For the text-containing cell, return its midpoint in [x, y] coordinate format. 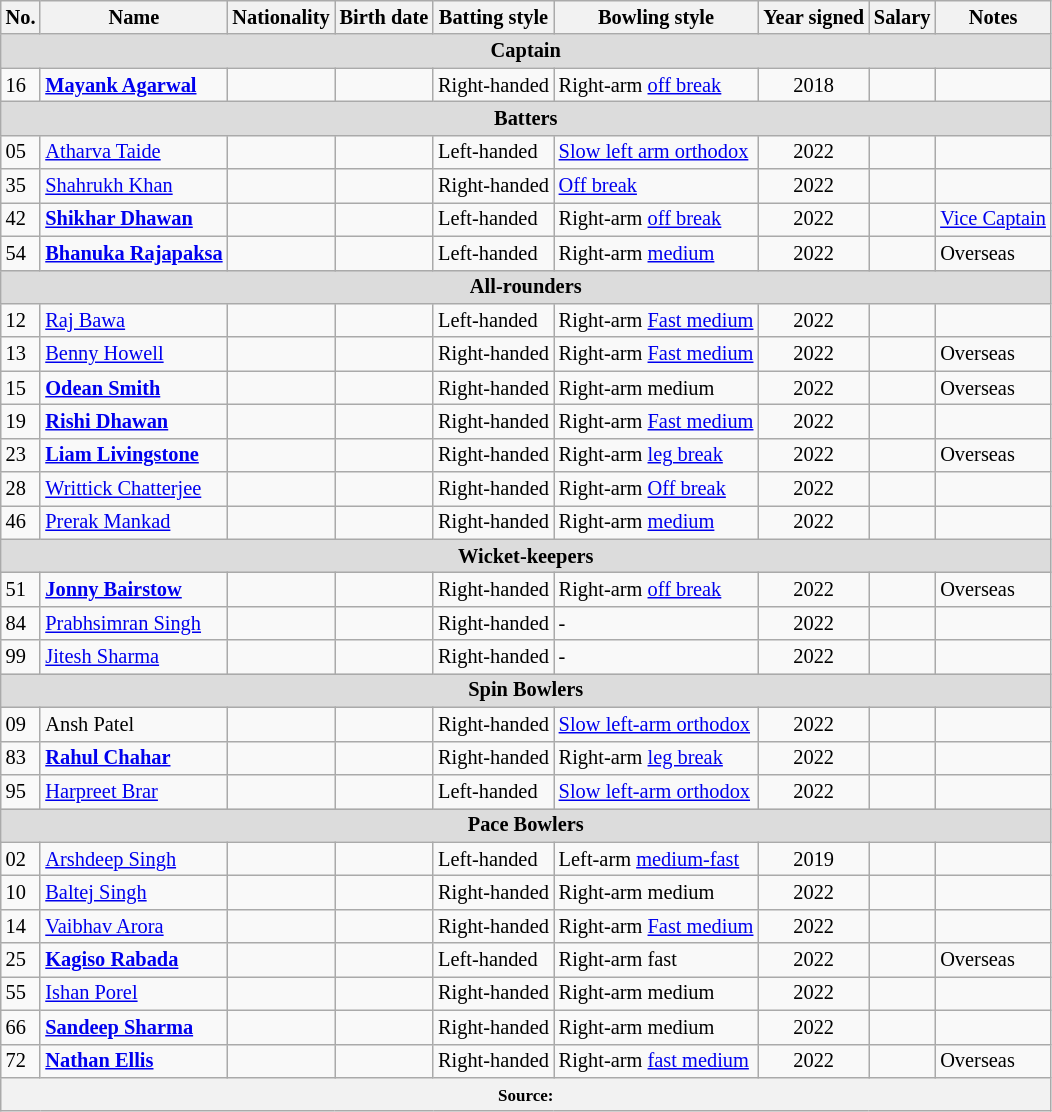
05 [21, 152]
Mayank Agarwal [134, 85]
Name [134, 17]
Bhanuka Rajapaksa [134, 253]
Slow left arm orthodox [656, 152]
Vice Captain [992, 219]
46 [21, 522]
Liam Livingstone [134, 455]
12 [21, 320]
Year signed [814, 17]
Notes [992, 17]
51 [21, 589]
16 [21, 85]
Shikhar Dhawan [134, 219]
Sandeep Sharma [134, 1027]
95 [21, 791]
Ishan Porel [134, 993]
Source: [526, 1094]
Prerak Mankad [134, 522]
Left-arm medium-fast [656, 859]
Shahrukh Khan [134, 186]
Raj Bawa [134, 320]
83 [21, 758]
2019 [814, 859]
Odean Smith [134, 388]
Arshdeep Singh [134, 859]
Bowling style [656, 17]
13 [21, 354]
Pace Bowlers [526, 825]
25 [21, 960]
28 [21, 489]
09 [21, 724]
35 [21, 186]
Harpreet Brar [134, 791]
Birth date [384, 17]
Nationality [280, 17]
Atharva Taide [134, 152]
Right-arm fast medium [656, 1061]
Salary [902, 17]
Right-arm Off break [656, 489]
Nathan Ellis [134, 1061]
Ansh Patel [134, 724]
Batting style [494, 17]
Spin Bowlers [526, 690]
Batters [526, 118]
Wicket-keepers [526, 556]
Benny Howell [134, 354]
Prabhsimran Singh [134, 623]
Baltej Singh [134, 892]
42 [21, 219]
Jonny Bairstow [134, 589]
72 [21, 1061]
Off break [656, 186]
Vaibhav Arora [134, 926]
19 [21, 421]
Jitesh Sharma [134, 657]
All-rounders [526, 287]
23 [21, 455]
84 [21, 623]
66 [21, 1027]
No. [21, 17]
Right-arm fast [656, 960]
55 [21, 993]
15 [21, 388]
10 [21, 892]
02 [21, 859]
14 [21, 926]
99 [21, 657]
Rishi Dhawan [134, 421]
Captain [526, 51]
54 [21, 253]
Kagiso Rabada [134, 960]
Rahul Chahar [134, 758]
Writtick Chatterjee [134, 489]
2018 [814, 85]
